Find where the given text appears and provide that cell's center as [x, y] coordinate. 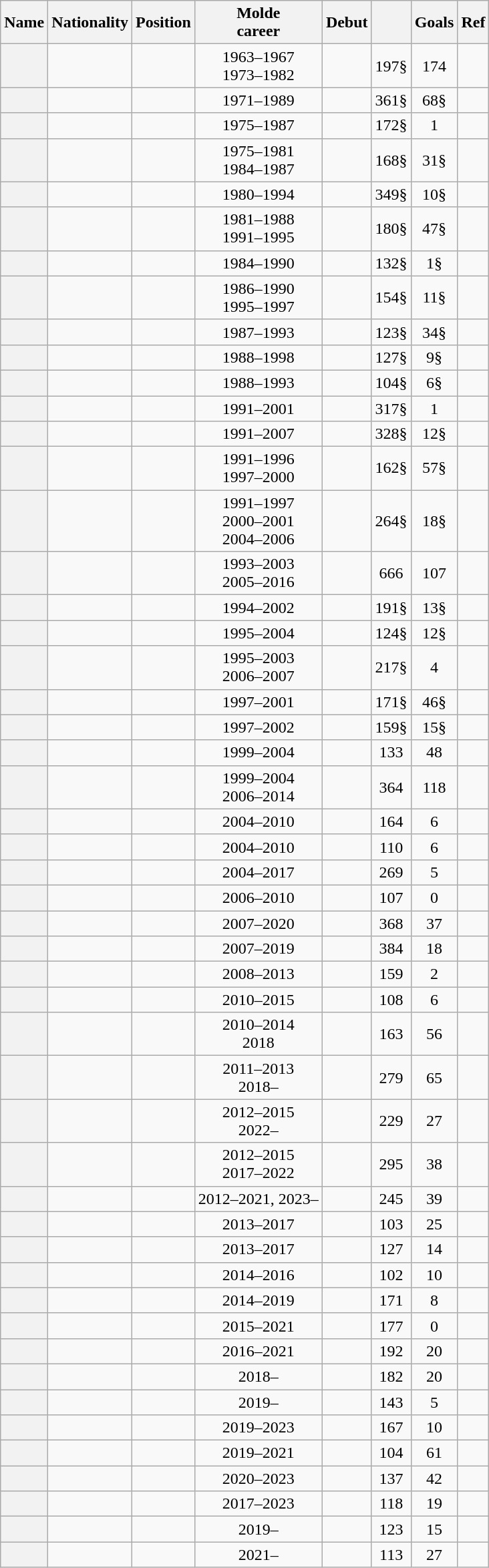
124§ [391, 633]
384 [391, 949]
110 [391, 847]
2007–2020 [258, 924]
15 [434, 1529]
2004–2017 [258, 872]
Position [164, 23]
Name [24, 23]
14 [434, 1249]
2012–20152017–2022 [258, 1165]
11§ [434, 298]
103 [391, 1224]
18§ [434, 521]
1991–2001 [258, 408]
1987–1993 [258, 332]
154§ [391, 298]
349§ [391, 194]
104 [391, 1453]
1997–2001 [258, 702]
2 [434, 974]
2012–20152022– [258, 1121]
1963–19671973–1982 [258, 65]
143 [391, 1402]
229 [391, 1121]
46§ [434, 702]
1975–19811984–1987 [258, 160]
1984–1990 [258, 263]
1981–19881991–1995 [258, 228]
163 [391, 1034]
317§ [391, 408]
167 [391, 1428]
9§ [434, 357]
1991–2007 [258, 434]
1994–2002 [258, 608]
159§ [391, 727]
2010–20142018 [258, 1034]
42 [434, 1479]
295 [391, 1165]
56 [434, 1034]
171§ [391, 702]
1988–1998 [258, 357]
127 [391, 1249]
177 [391, 1326]
1999–20042006–2014 [258, 787]
172§ [391, 126]
2008–2013 [258, 974]
127§ [391, 357]
2020–2023 [258, 1479]
197§ [391, 65]
34§ [434, 332]
1997–2002 [258, 727]
361§ [391, 100]
113 [391, 1555]
Debut [347, 23]
132§ [391, 263]
217§ [391, 668]
133 [391, 753]
168§ [391, 160]
31§ [434, 160]
57§ [434, 469]
2014–2016 [258, 1275]
2019–2021 [258, 1453]
269 [391, 872]
123 [391, 1529]
666 [391, 573]
19 [434, 1504]
368 [391, 924]
174 [434, 65]
1995–2004 [258, 633]
1986–19901995–1997 [258, 298]
192 [391, 1351]
328§ [391, 434]
104§ [391, 383]
4 [434, 668]
Ref [473, 23]
2007–2019 [258, 949]
137 [391, 1479]
159 [391, 974]
108 [391, 1000]
38 [434, 1165]
61 [434, 1453]
1991–19961997–2000 [258, 469]
10§ [434, 194]
191§ [391, 608]
2021– [258, 1555]
1999–2004 [258, 753]
1975–1987 [258, 126]
18 [434, 949]
171 [391, 1300]
2012–2021, 2023– [258, 1199]
1995–20032006–2007 [258, 668]
1991–19972000–20012004–2006 [258, 521]
13§ [434, 608]
1988–1993 [258, 383]
Moldecareer [258, 23]
2016–2021 [258, 1351]
2014–2019 [258, 1300]
2018– [258, 1376]
180§ [391, 228]
1§ [434, 263]
182 [391, 1376]
2006–2010 [258, 898]
164 [391, 821]
37 [434, 924]
1980–1994 [258, 194]
8 [434, 1300]
2011–20132018– [258, 1078]
2017–2023 [258, 1504]
6§ [434, 383]
65 [434, 1078]
1993–20032005–2016 [258, 573]
47§ [434, 228]
68§ [434, 100]
2015–2021 [258, 1326]
245 [391, 1199]
102 [391, 1275]
39 [434, 1199]
162§ [391, 469]
25 [434, 1224]
279 [391, 1078]
123§ [391, 332]
Goals [434, 23]
48 [434, 753]
Nationality [90, 23]
264§ [391, 521]
2019–2023 [258, 1428]
15§ [434, 727]
1971–1989 [258, 100]
2010–2015 [258, 1000]
364 [391, 787]
